Scan for the cell matching the given text and deliver its (x, y) coordinate at center. 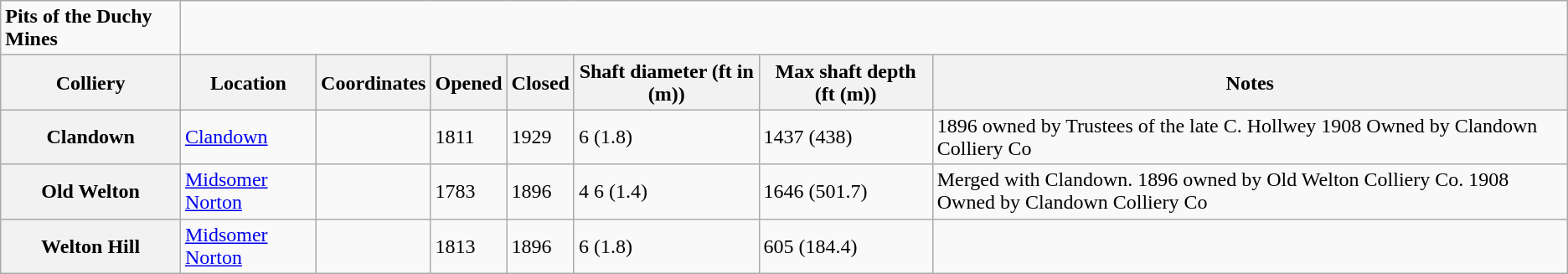
Merged with Clandown. 1896 owned by Old Welton Colliery Co. 1908 Owned by Clandown Colliery Co (1250, 191)
1896 owned by Trustees of the late C. Hollwey 1908 Owned by Clandown Colliery Co (1250, 137)
605 (184.4) (846, 246)
Opened (469, 82)
Closed (540, 82)
Coordinates (374, 82)
1929 (540, 137)
1646 (501.7) (846, 191)
Welton Hill (90, 246)
1437 (438) (846, 137)
Pits of the Duchy Mines (90, 28)
Shaft diameter (ft in (m)) (667, 82)
4 6 (1.4) (667, 191)
Colliery (90, 82)
Max shaft depth (ft (m)) (846, 82)
Old Welton (90, 191)
1811 (469, 137)
Notes (1250, 82)
1783 (469, 191)
1813 (469, 246)
Location (248, 82)
